Capture the cell that displays the provided text and extract its [X, Y] central coordinate. 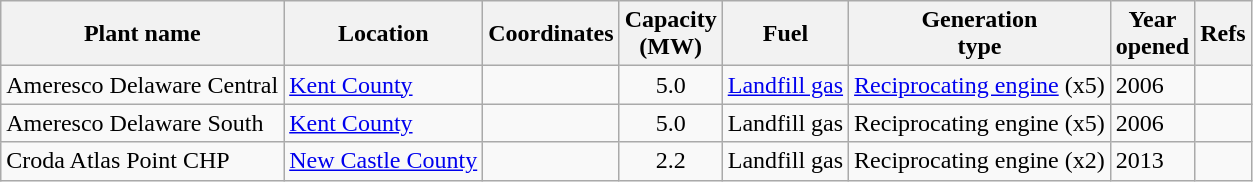
Fuel [785, 34]
New Castle County [384, 161]
Location [384, 34]
Ameresco Delaware South [142, 123]
Capacity(MW) [670, 34]
Coordinates [551, 34]
Ameresco Delaware Central [142, 85]
Croda Atlas Point CHP [142, 161]
Refs [1223, 34]
2.2 [670, 161]
Yearopened [1152, 34]
Generationtype [980, 34]
2013 [1152, 161]
Reciprocating engine (x2) [980, 161]
Plant name [142, 34]
